Provide the [x, y] coordinate of the cell's center where the given text is located.  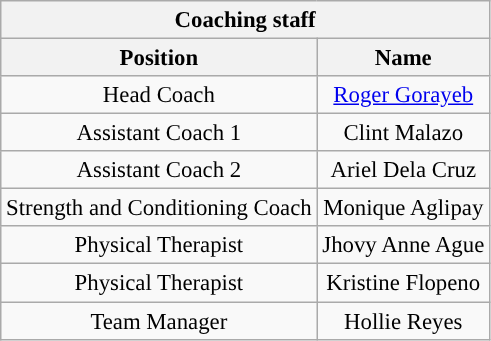
Kristine Flopeno [404, 283]
Name [404, 58]
Assistant Coach 1 [159, 133]
Hollie Reyes [404, 321]
Monique Aglipay [404, 208]
Roger Gorayeb [404, 95]
Coaching staff [246, 20]
Ariel Dela Cruz [404, 170]
Team Manager [159, 321]
Clint Malazo [404, 133]
Assistant Coach 2 [159, 170]
Position [159, 58]
Head Coach [159, 95]
Strength and Conditioning Coach [159, 208]
Jhovy Anne Ague [404, 245]
